Scan for the cell matching the given text and deliver its (X, Y) coordinate at center. 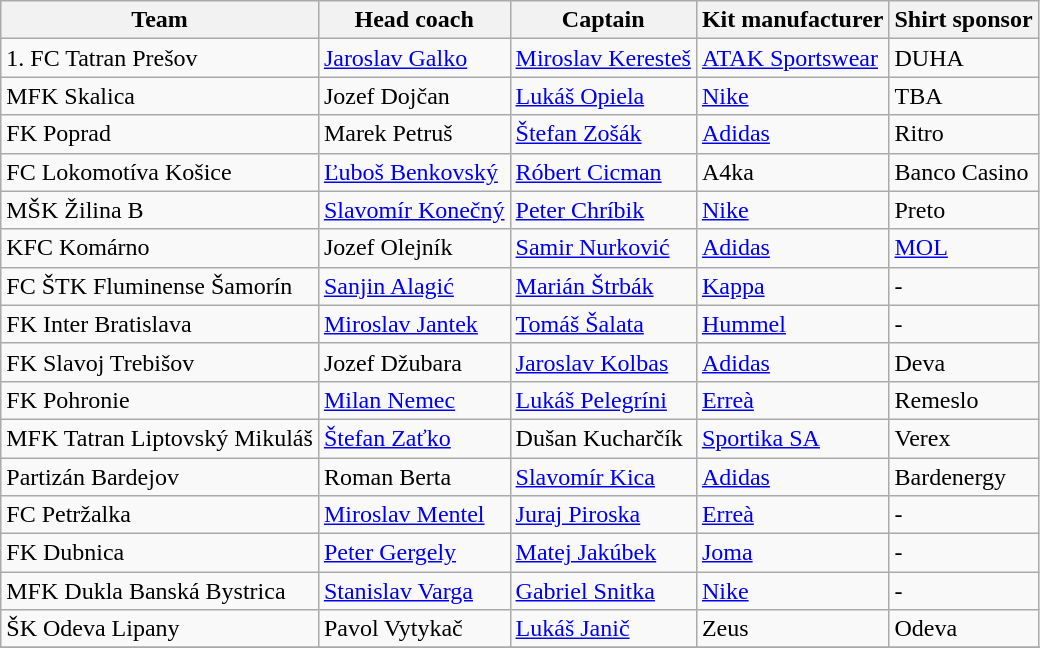
FK Slavoj Trebišov (160, 362)
Miroslav Jantek (414, 324)
Preto (964, 210)
Tomáš Šalata (603, 324)
Peter Gergely (414, 553)
Jozef Olejník (414, 248)
Odeva (964, 629)
Slavomír Konečný (414, 210)
MŠK Žilina B (160, 210)
Jozef Džubara (414, 362)
Roman Berta (414, 477)
ŠK Odeva Lipany (160, 629)
FK Dubnica (160, 553)
KFC Komárno (160, 248)
Kit manufacturer (792, 20)
Miroslav Keresteš (603, 58)
ATAK Sportswear (792, 58)
FC ŠTK Fluminense Šamorín (160, 286)
Jaroslav Galko (414, 58)
MFK Skalica (160, 96)
Dušan Kucharčík (603, 438)
Hummel (792, 324)
FK Inter Bratislava (160, 324)
Sportika SA (792, 438)
Verex (964, 438)
Samir Nurković (603, 248)
Stanislav Varga (414, 591)
Štefan Zaťko (414, 438)
Ľuboš Benkovský (414, 172)
Slavomír Kica (603, 477)
Joma (792, 553)
Ritro (964, 134)
Milan Nemec (414, 400)
Pavol Vytykač (414, 629)
FC Petržalka (160, 515)
DUHA (964, 58)
FK Pohronie (160, 400)
Remeslo (964, 400)
Juraj Piroska (603, 515)
Marek Petruš (414, 134)
MOL (964, 248)
A4ka (792, 172)
MFK Tatran Liptovský Mikuláš (160, 438)
Kappa (792, 286)
Partizán Bardejov (160, 477)
Zeus (792, 629)
Róbert Cicman (603, 172)
Jaroslav Kolbas (603, 362)
Marián Štrbák (603, 286)
Banco Casino (964, 172)
Lukáš Pelegríni (603, 400)
Bardenergy (964, 477)
Captain (603, 20)
Štefan Zošák (603, 134)
1. FC Tatran Prešov (160, 58)
Gabriel Snitka (603, 591)
Deva (964, 362)
Shirt sponsor (964, 20)
Matej Jakúbek (603, 553)
MFK Dukla Banská Bystrica (160, 591)
Team (160, 20)
Jozef Dojčan (414, 96)
Peter Chríbik (603, 210)
Lukáš Opiela (603, 96)
TBA (964, 96)
FC Lokomotíva Košice (160, 172)
Head coach (414, 20)
FK Poprad (160, 134)
Miroslav Mentel (414, 515)
Sanjin Alagić (414, 286)
Lukáš Janič (603, 629)
